Capture the cell that displays the provided text and extract its [X, Y] central coordinate. 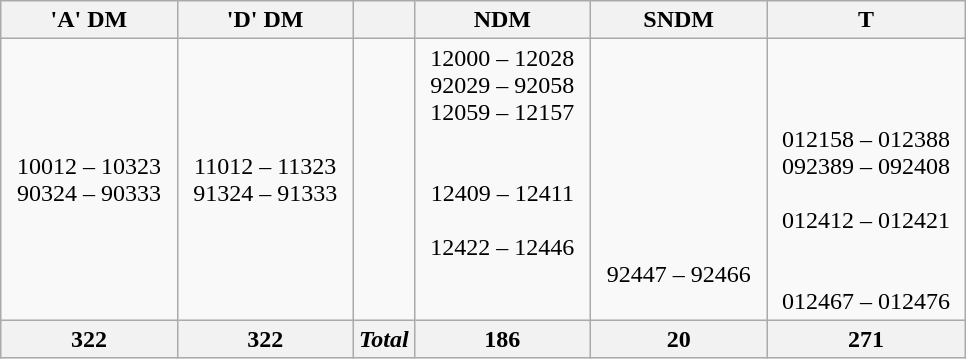
'D' DM [265, 20]
271 [866, 339]
SNDM [679, 20]
'A' DM [89, 20]
11012 – 1132391324 – 91333 [265, 180]
186 [502, 339]
12000 – 1202892029 – 9205812059 – 1215712409 – 1241112422 – 12446 [502, 180]
012158 – 012388092389 – 092408012412 – 012421012467 – 012476 [866, 180]
Total [384, 339]
10012 – 1032390324 – 90333 [89, 180]
NDM [502, 20]
T [866, 20]
92447 – 92466 [679, 180]
20 [679, 339]
